For the text-containing cell, return its midpoint in [X, Y] coordinate format. 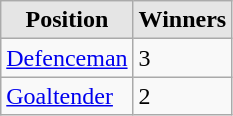
Winners [182, 20]
Position [67, 20]
3 [182, 58]
Defenceman [67, 58]
2 [182, 96]
Goaltender [67, 96]
